Pinpoint the cell where the given text exists, returning its [x, y] midpoint coordinate. 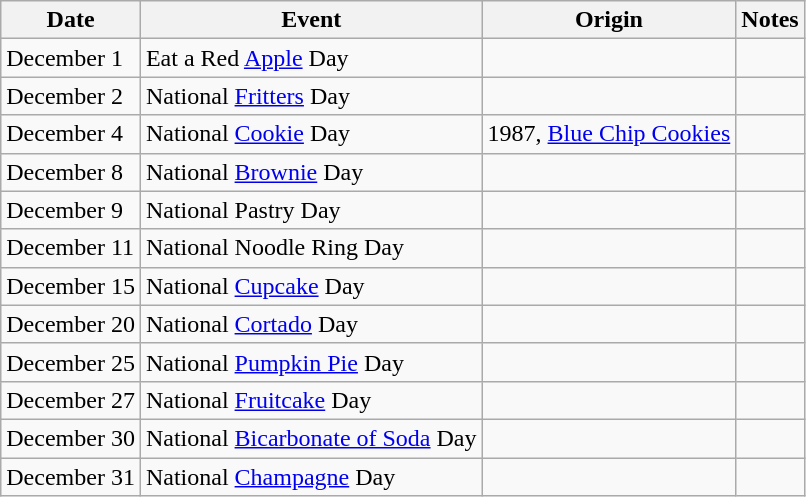
December 27 [71, 400]
December 25 [71, 362]
National Pumpkin Pie Day [311, 362]
Event [311, 20]
National Brownie Day [311, 172]
National Fritters Day [311, 96]
National Bicarbonate of Soda Day [311, 438]
December 8 [71, 172]
National Noodle Ring Day [311, 248]
December 4 [71, 134]
December 30 [71, 438]
December 2 [71, 96]
National Pastry Day [311, 210]
Date [71, 20]
National Cupcake Day [311, 286]
December 1 [71, 58]
December 11 [71, 248]
Notes [770, 20]
December 9 [71, 210]
December 15 [71, 286]
December 20 [71, 324]
1987, Blue Chip Cookies [609, 134]
Origin [609, 20]
December 31 [71, 477]
National Fruitcake Day [311, 400]
National Champagne Day [311, 477]
National Cortado Day [311, 324]
Eat a Red Apple Day [311, 58]
National Cookie Day [311, 134]
